Search for the cell housing the specified text and yield its (X, Y) center coordinate. 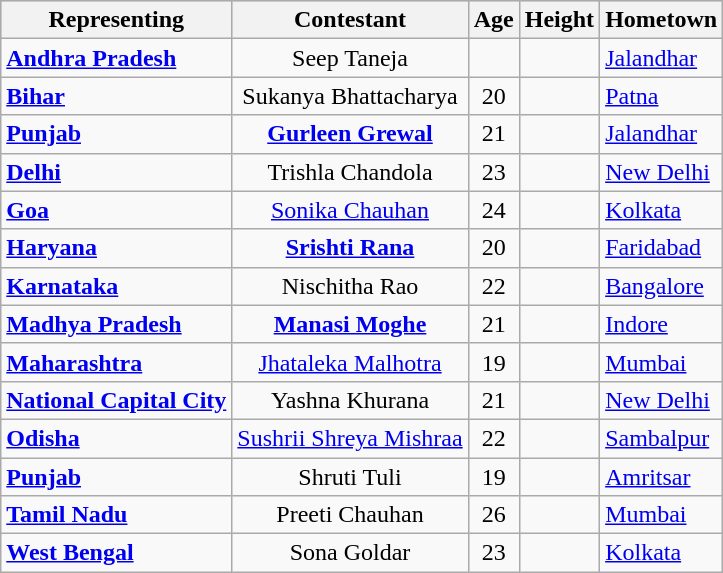
Sona Goldar (350, 553)
Patna (662, 96)
Sonika Chauhan (350, 210)
Srishti Rana (350, 248)
Andhra Pradesh (116, 58)
Trishla Chandola (350, 172)
Indore (662, 324)
Yashna Khurana (350, 400)
Madhya Pradesh (116, 324)
Delhi (116, 172)
Jhataleka Malhotra (350, 362)
24 (494, 210)
Haryana (116, 248)
Age (494, 20)
Sambalpur (662, 438)
Manasi Moghe (350, 324)
National Capital City (116, 400)
Hometown (662, 20)
Sukanya Bhattacharya (350, 96)
Representing (116, 20)
Faridabad (662, 248)
Bihar (116, 96)
Seep Taneja (350, 58)
Nischitha Rao (350, 286)
West Bengal (116, 553)
Height (559, 20)
Preeti Chauhan (350, 515)
Bangalore (662, 286)
Odisha (116, 438)
Contestant (350, 20)
Goa (116, 210)
Amritsar (662, 477)
Shruti Tuli (350, 477)
Karnataka (116, 286)
Gurleen Grewal (350, 134)
26 (494, 515)
Sushrii Shreya Mishraa (350, 438)
Maharashtra (116, 362)
Tamil Nadu (116, 515)
